Search for the cell housing the specified text and yield its (X, Y) center coordinate. 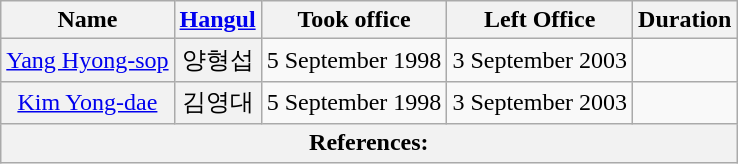
김영대 (218, 102)
Left Office (540, 20)
Kim Yong-dae (88, 102)
Duration (685, 20)
Hangul (218, 20)
References: (369, 143)
Name (88, 20)
Took office (354, 20)
Yang Hyong-sop (88, 60)
양형섭 (218, 60)
